From the cell containing the given text, extract its center point as (x, y) coordinate. 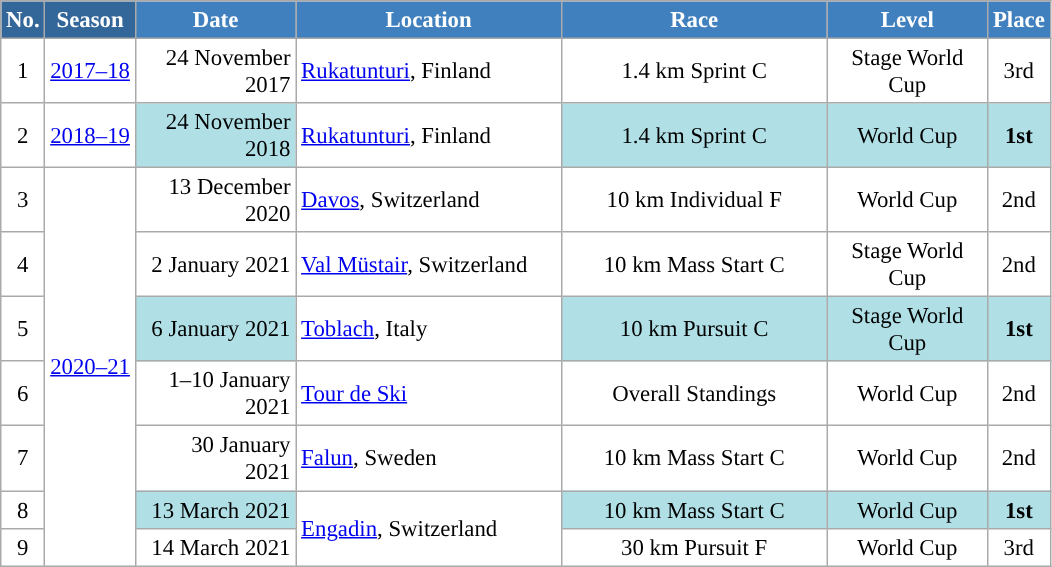
1–10 January 2021 (216, 394)
Place (1019, 20)
6 (23, 394)
9 (23, 547)
2018–19 (90, 136)
24 November 2017 (216, 72)
2 January 2021 (216, 264)
24 November 2018 (216, 136)
10 km Individual F (694, 200)
Toblach, Italy (429, 330)
Davos, Switzerland (429, 200)
Date (216, 20)
Tour de Ski (429, 394)
2020–21 (90, 367)
2 (23, 136)
Location (429, 20)
30 km Pursuit F (694, 547)
13 December 2020 (216, 200)
5 (23, 330)
No. (23, 20)
Engadin, Switzerland (429, 528)
7 (23, 458)
30 January 2021 (216, 458)
Overall Standings (694, 394)
Level (908, 20)
Val Müstair, Switzerland (429, 264)
6 January 2021 (216, 330)
Season (90, 20)
1 (23, 72)
2017–18 (90, 72)
13 March 2021 (216, 510)
8 (23, 510)
10 km Pursuit C (694, 330)
3 (23, 200)
4 (23, 264)
Falun, Sweden (429, 458)
14 March 2021 (216, 547)
Race (694, 20)
